Return (x, y) of the center of cell containing provided text 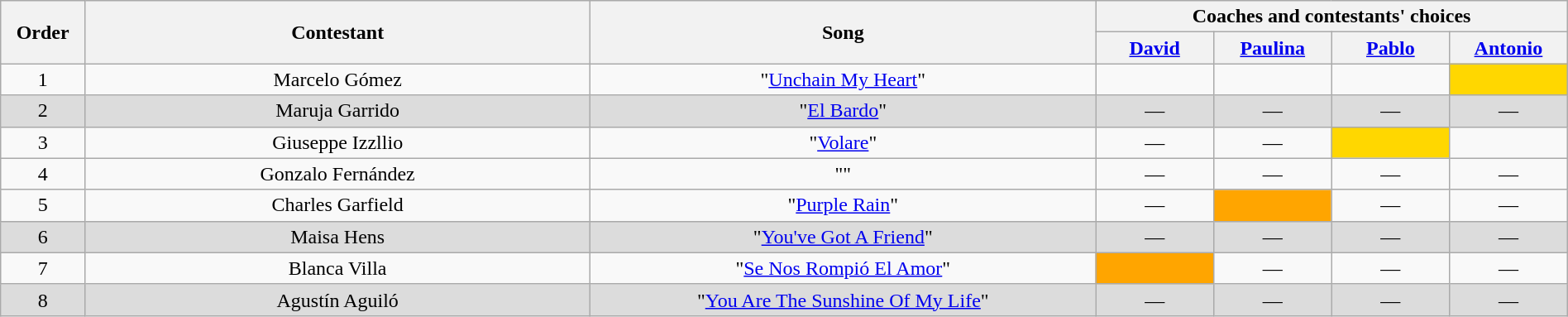
Agustín Aguiló (337, 300)
"El Bardo" (844, 111)
"Purple Rain" (844, 205)
6 (43, 237)
Charles Garfield (337, 205)
Antonio (1508, 48)
Giuseppe Izzllio (337, 142)
Maruja Garrido (337, 111)
"Volare" (844, 142)
Marcelo Gómez (337, 79)
"You've Got A Friend" (844, 237)
7 (43, 268)
8 (43, 300)
Paulina (1272, 48)
2 (43, 111)
David (1154, 48)
Coaches and contestants' choices (1331, 17)
5 (43, 205)
3 (43, 142)
"Se Nos Rompió El Amor" (844, 268)
1 (43, 79)
4 (43, 174)
Contestant (337, 32)
"" (844, 174)
"Unchain My Heart" (844, 79)
Pablo (1391, 48)
Gonzalo Fernández (337, 174)
"You Are The Sunshine Of My Life" (844, 300)
Order (43, 32)
Blanca Villa (337, 268)
Song (844, 32)
Maisa Hens (337, 237)
